Find where the given text appears and provide that cell's center as [X, Y] coordinate. 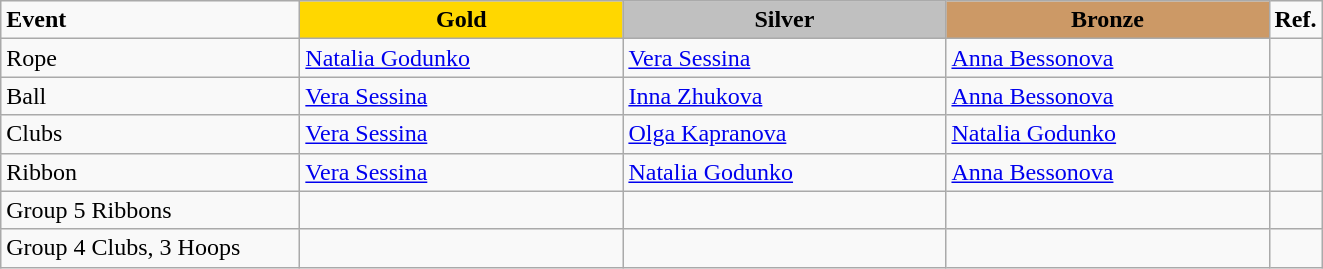
Ref. [1296, 20]
Gold [462, 20]
Ribbon [150, 172]
Event [150, 20]
Ball [150, 96]
Inna Zhukova [784, 96]
Group 4 Clubs, 3 Hoops [150, 248]
Group 5 Ribbons [150, 210]
Bronze [1108, 20]
Olga Kapranova [784, 134]
Rope [150, 58]
Clubs [150, 134]
Silver [784, 20]
